Determine the (X, Y) coordinate at the center of the cell enclosing the given text.  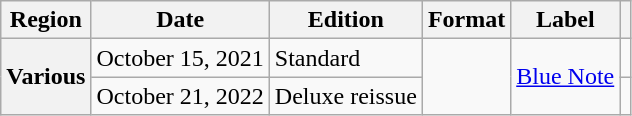
Date (180, 20)
Edition (346, 20)
Label (566, 20)
Region (46, 20)
Format (466, 20)
Blue Note (566, 77)
Deluxe reissue (346, 96)
October 15, 2021 (180, 58)
Standard (346, 58)
October 21, 2022 (180, 96)
Various (46, 77)
